Extract the (X, Y) coordinate from the center of the cell holding the provided text.  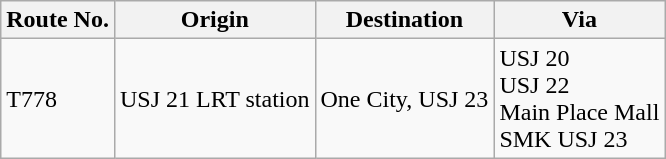
Destination (404, 20)
USJ 21 LRT station (214, 98)
USJ 20 USJ 22 Main Place Mall SMK USJ 23 (580, 98)
Via (580, 20)
Route No. (58, 20)
Origin (214, 20)
T778 (58, 98)
One City, USJ 23 (404, 98)
